Return the [x, y] coordinate for the center point of the cell that contains the specified text.  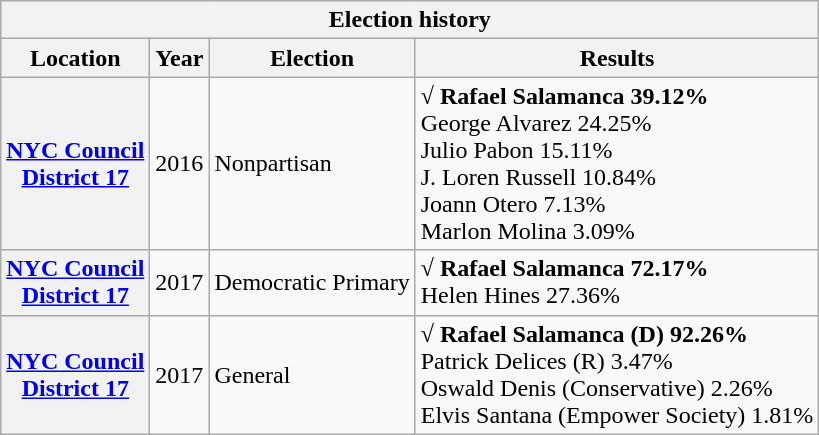
Nonpartisan [312, 164]
2016 [180, 164]
General [312, 374]
Year [180, 58]
Election [312, 58]
Results [617, 58]
√ Rafael Salamanca 39.12%George Alvarez 24.25%Julio Pabon 15.11%J. Loren Russell 10.84%Joann Otero 7.13%Marlon Molina 3.09% [617, 164]
√ Rafael Salamanca 72.17%Helen Hines 27.36% [617, 282]
Democratic Primary [312, 282]
Location [76, 58]
√ Rafael Salamanca (D) 92.26%Patrick Delices (R) 3.47%Oswald Denis (Conservative) 2.26%Elvis Santana (Empower Society) 1.81% [617, 374]
Election history [410, 20]
